Detect which cell encompasses the target text, then output its [x, y] center coordinate. 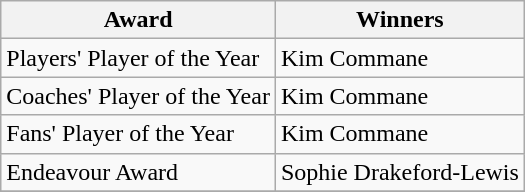
Players' Player of the Year [138, 58]
Award [138, 20]
Coaches' Player of the Year [138, 96]
Winners [400, 20]
Endeavour Award [138, 172]
Fans' Player of the Year [138, 134]
Sophie Drakeford-Lewis [400, 172]
